Scan for the cell matching the given text and deliver its (X, Y) coordinate at center. 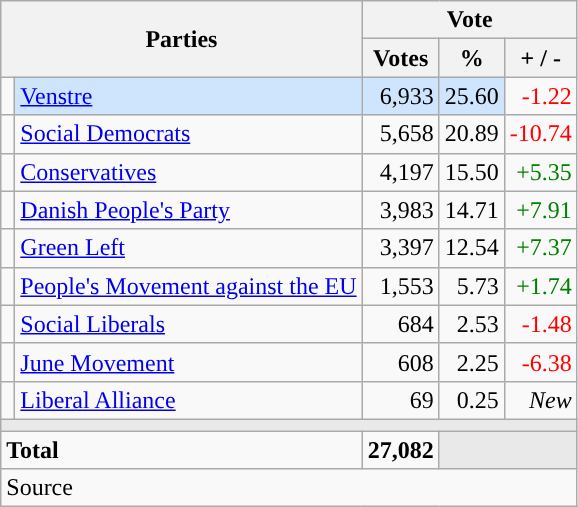
684 (400, 324)
Votes (400, 58)
Social Liberals (188, 324)
+7.91 (540, 210)
12.54 (472, 248)
+ / - (540, 58)
June Movement (188, 362)
People's Movement against the EU (188, 286)
6,933 (400, 96)
Conservatives (188, 172)
27,082 (400, 449)
Source (290, 488)
Venstre (188, 96)
1,553 (400, 286)
+5.35 (540, 172)
% (472, 58)
3,983 (400, 210)
Social Democrats (188, 134)
Liberal Alliance (188, 400)
-10.74 (540, 134)
20.89 (472, 134)
3,397 (400, 248)
Danish People's Party (188, 210)
Parties (182, 39)
0.25 (472, 400)
-1.22 (540, 96)
-6.38 (540, 362)
608 (400, 362)
2.53 (472, 324)
+7.37 (540, 248)
2.25 (472, 362)
Total (182, 449)
25.60 (472, 96)
69 (400, 400)
5.73 (472, 286)
-1.48 (540, 324)
4,197 (400, 172)
+1.74 (540, 286)
15.50 (472, 172)
5,658 (400, 134)
Green Left (188, 248)
14.71 (472, 210)
New (540, 400)
Vote (470, 20)
